From the cell containing the given text, extract its center point as (X, Y) coordinate. 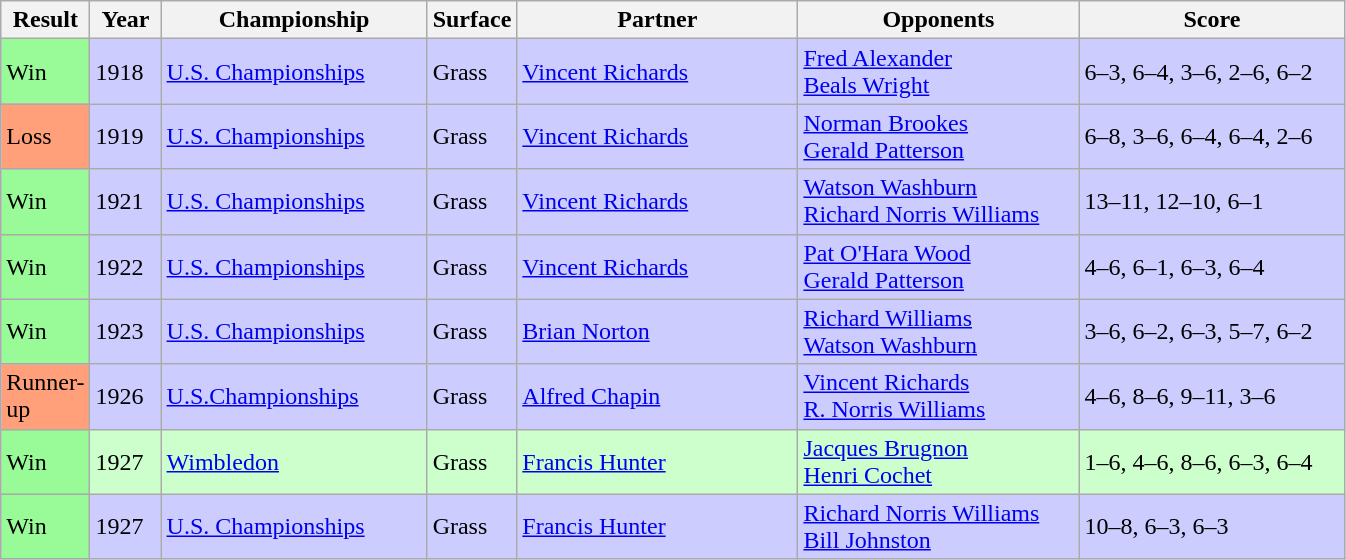
Result (46, 20)
U.S.Championships (294, 396)
1926 (126, 396)
1918 (126, 72)
Runner-up (46, 396)
Richard Williams Watson Washburn (938, 332)
Vincent Richards R. Norris Williams (938, 396)
Pat O'Hara Wood Gerald Patterson (938, 266)
Wimbledon (294, 462)
6–3, 6–4, 3–6, 2–6, 6–2 (1212, 72)
13–11, 12–10, 6–1 (1212, 202)
Fred Alexander Beals Wright (938, 72)
Brian Norton (658, 332)
Opponents (938, 20)
1921 (126, 202)
Alfred Chapin (658, 396)
1–6, 4–6, 8–6, 6–3, 6–4 (1212, 462)
Richard Norris Williams Bill Johnston (938, 526)
4–6, 6–1, 6–3, 6–4 (1212, 266)
Year (126, 20)
10–8, 6–3, 6–3 (1212, 526)
1919 (126, 136)
Loss (46, 136)
Surface (472, 20)
Norman Brookes Gerald Patterson (938, 136)
3–6, 6–2, 6–3, 5–7, 6–2 (1212, 332)
Partner (658, 20)
Score (1212, 20)
1923 (126, 332)
Watson Washburn Richard Norris Williams (938, 202)
Championship (294, 20)
Jacques Brugnon Henri Cochet (938, 462)
6–8, 3–6, 6–4, 6–4, 2–6 (1212, 136)
4–6, 8–6, 9–11, 3–6 (1212, 396)
1922 (126, 266)
